Detect which cell encompasses the target text, then output its (x, y) center coordinate. 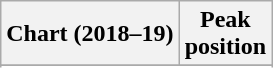
Peakposition (225, 34)
Chart (2018–19) (90, 34)
